Capture the cell that displays the provided text and extract its [x, y] central coordinate. 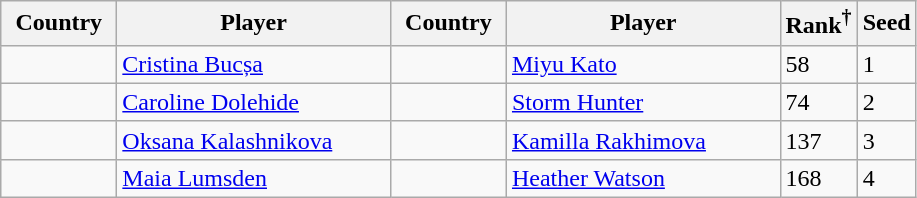
Rank† [818, 24]
4 [886, 178]
Miyu Kato [643, 64]
Heather Watson [643, 178]
168 [818, 178]
Oksana Kalashnikova [254, 140]
Storm Hunter [643, 102]
Cristina Bucșa [254, 64]
1 [886, 64]
3 [886, 140]
137 [818, 140]
Kamilla Rakhimova [643, 140]
Maia Lumsden [254, 178]
58 [818, 64]
Caroline Dolehide [254, 102]
2 [886, 102]
Seed [886, 24]
74 [818, 102]
